Detect which cell encompasses the target text, then output its (x, y) center coordinate. 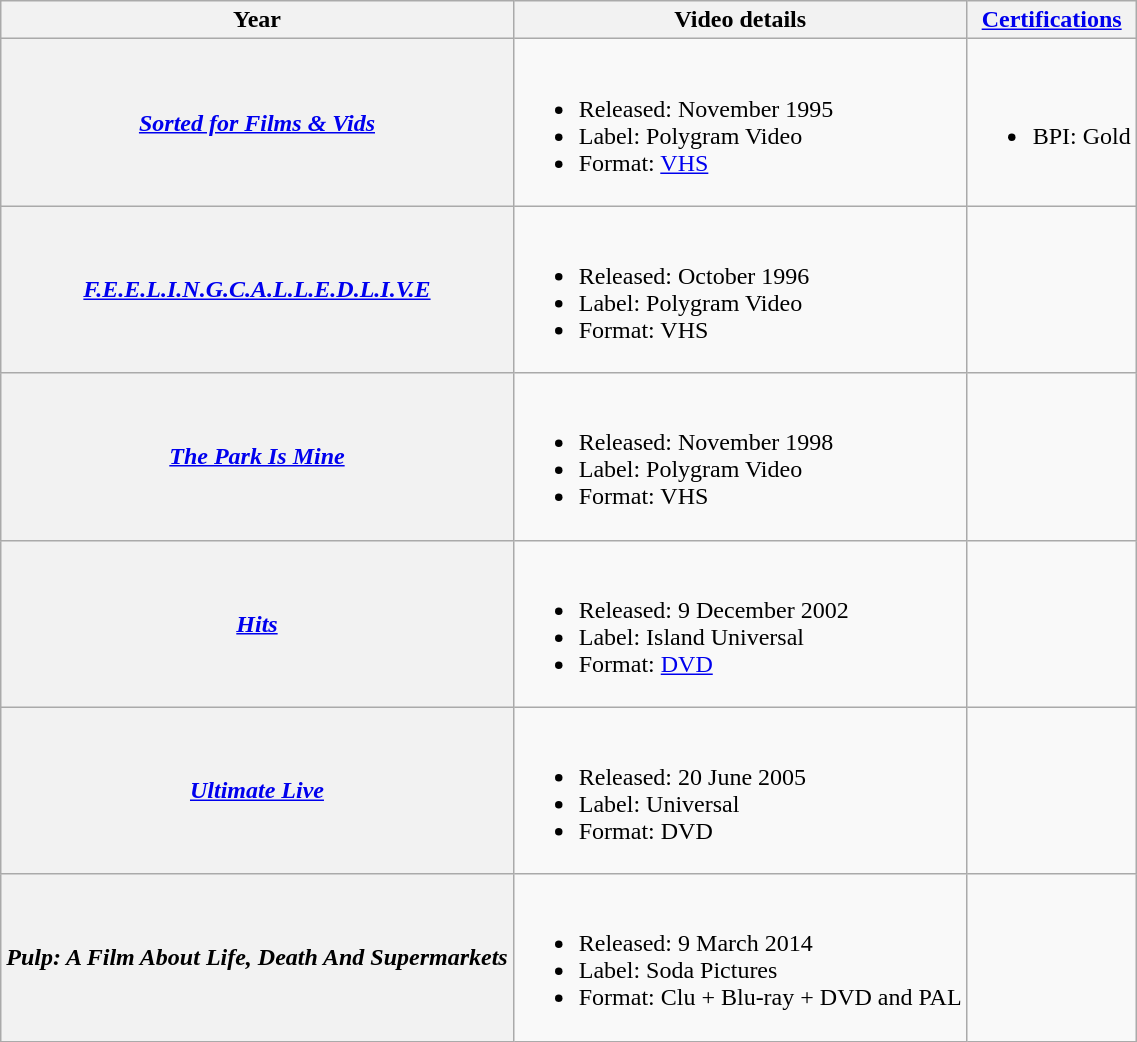
Hits (257, 624)
Certifications (1052, 20)
Released: November 1995Label: Polygram VideoFormat: VHS (740, 122)
The Park Is Mine (257, 456)
Ultimate Live (257, 790)
BPI: Gold (1052, 122)
F.E.E.L.I.N.G.C.A.L.L.E.D.L.I.V.E (257, 290)
Released: 9 December 2002Label: Island Universal Format: DVD (740, 624)
Released: 9 March 2014Label: Soda PicturesFormat: Clu + Blu-ray + DVD and PAL (740, 958)
Released: November 1998Label: Polygram VideoFormat: VHS (740, 456)
Released: 20 June 2005Label: Universal Format: DVD (740, 790)
Video details (740, 20)
Year (257, 20)
Pulp: A Film About Life, Death And Supermarkets (257, 958)
Released: October 1996Label: Polygram VideoFormat: VHS (740, 290)
Sorted for Films & Vids (257, 122)
